Scan for the cell matching the given text and deliver its (x, y) coordinate at center. 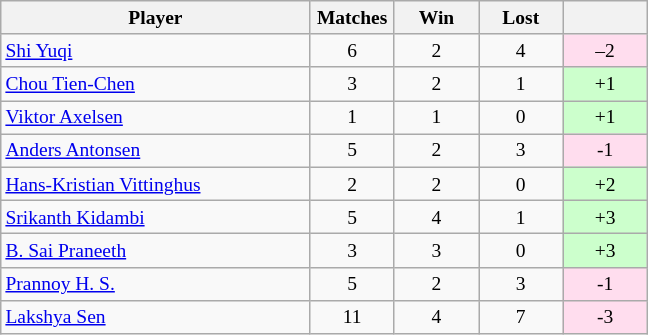
Shi Yuqi (156, 50)
B. Sai Praneeth (156, 250)
+2 (605, 184)
6 (352, 50)
Chou Tien-Chen (156, 84)
Lakshya Sen (156, 316)
Srikanth Kidambi (156, 216)
Prannoy H. S. (156, 284)
11 (352, 316)
-3 (605, 316)
Lost (521, 18)
Matches (352, 18)
Anders Antonsen (156, 150)
Viktor Axelsen (156, 118)
Win (436, 18)
Hans-Kristian Vittinghus (156, 184)
Player (156, 18)
7 (521, 316)
–2 (605, 50)
